Extract the [x, y] coordinate from the center of the cell holding the provided text.  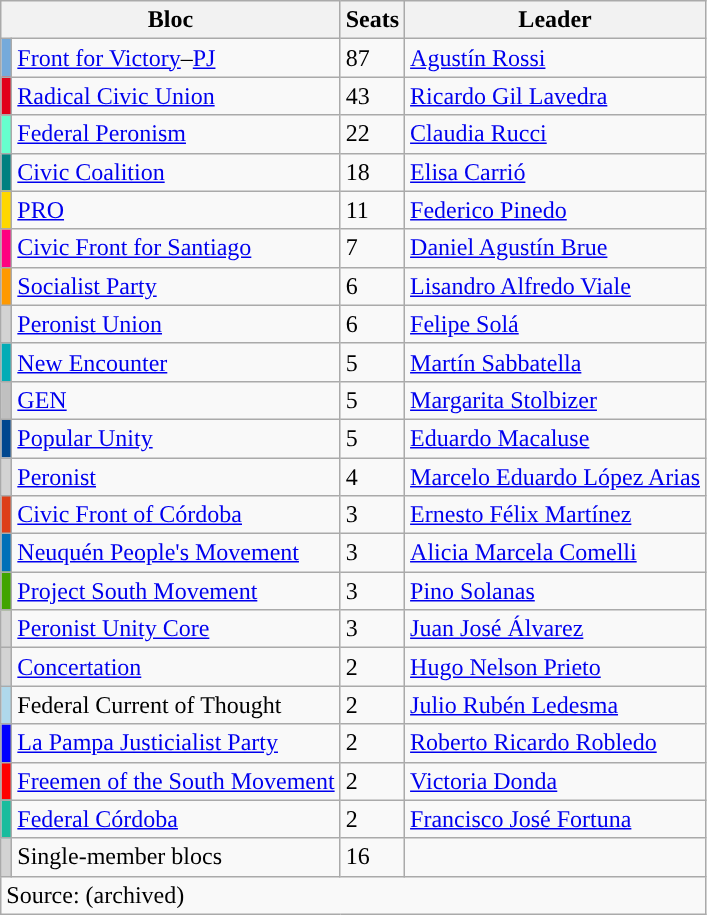
Felipe Solá [556, 324]
Federal Current of Thought [176, 705]
Civic Coalition [176, 172]
PRO [176, 210]
Neuquén People's Movement [176, 553]
Federal Peronism [176, 134]
Martín Sabbatella [556, 362]
43 [372, 96]
Civic Front of Córdoba [176, 515]
Elisa Carrió [556, 172]
Marcelo Eduardo López Arias [556, 477]
Hugo Nelson Prieto [556, 667]
Popular Unity [176, 438]
Bloc [170, 20]
Lisandro Alfredo Viale [556, 286]
Radical Civic Union [176, 96]
22 [372, 134]
Front for Victory–PJ [176, 58]
Peronist Unity Core [176, 629]
Federal Córdoba [176, 819]
Ernesto Félix Martínez [556, 515]
Juan José Álvarez [556, 629]
Ricardo Gil Lavedra [556, 96]
Freemen of the South Movement [176, 781]
16 [372, 857]
Eduardo Macaluse [556, 438]
7 [372, 248]
Roberto Ricardo Robledo [556, 743]
87 [372, 58]
Socialist Party [176, 286]
18 [372, 172]
Daniel Agustín Brue [556, 248]
Seats [372, 20]
Claudia Rucci [556, 134]
4 [372, 477]
Concertation [176, 667]
New Encounter [176, 362]
Francisco José Fortuna [556, 819]
Civic Front for Santiago [176, 248]
Leader [556, 20]
Agustín Rossi [556, 58]
Peronist Union [176, 324]
Single-member blocs [176, 857]
Julio Rubén Ledesma [556, 705]
Source: (archived) [354, 895]
Pino Solanas [556, 591]
11 [372, 210]
Victoria Donda [556, 781]
Federico Pinedo [556, 210]
GEN [176, 400]
Margarita Stolbizer [556, 400]
Project South Movement [176, 591]
La Pampa Justicialist Party [176, 743]
Peronist [176, 477]
Alicia Marcela Comelli [556, 553]
